Pinpoint the cell where the given text exists, returning its [X, Y] midpoint coordinate. 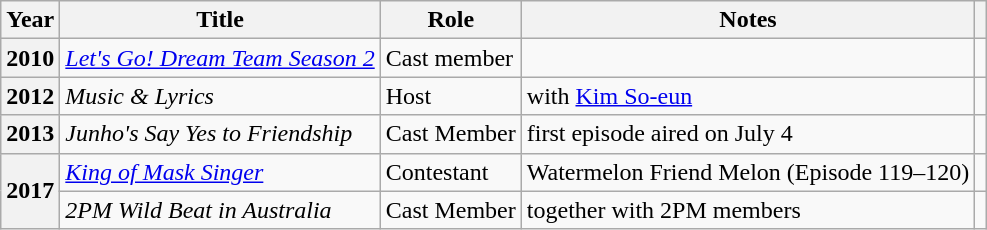
2012 [30, 96]
Contestant [450, 172]
King of Mask Singer [220, 172]
Music & Lyrics [220, 96]
2013 [30, 134]
Let's Go! Dream Team Season 2 [220, 58]
Title [220, 20]
Host [450, 96]
Cast member [450, 58]
Junho's Say Yes to Friendship [220, 134]
first episode aired on July 4 [748, 134]
with Kim So-eun [748, 96]
together with 2PM members [748, 210]
Notes [748, 20]
2PM Wild Beat in Australia [220, 210]
Year [30, 20]
2010 [30, 58]
Role [450, 20]
2017 [30, 191]
Watermelon Friend Melon (Episode 119–120) [748, 172]
